Capture the cell that displays the provided text and extract its (X, Y) central coordinate. 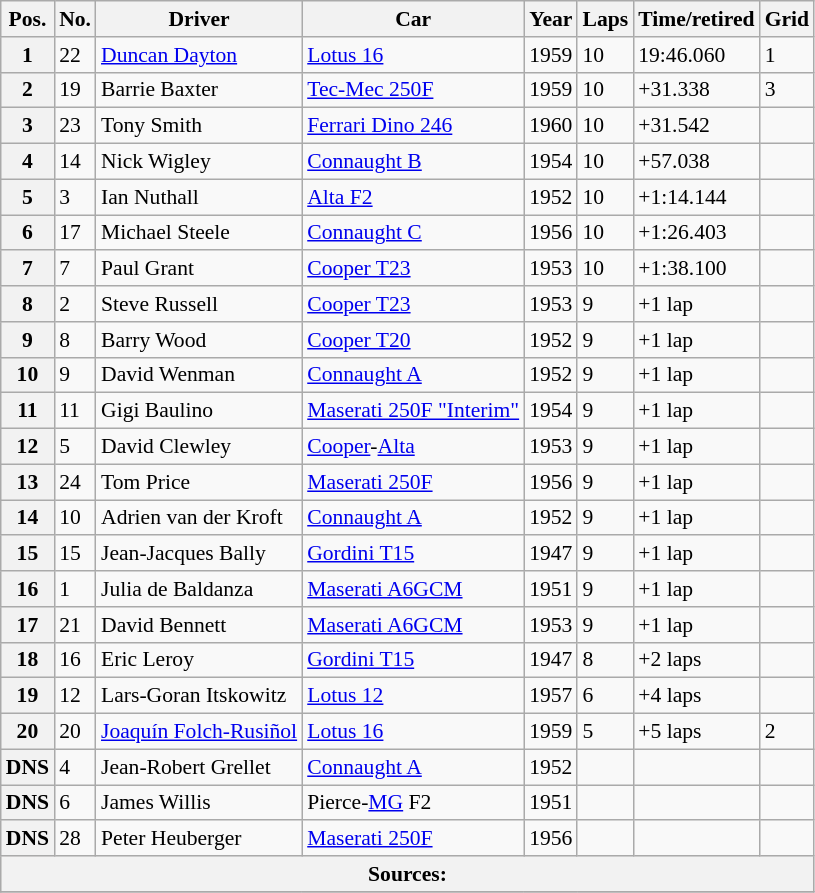
23 (75, 126)
Paul Grant (199, 269)
Year (550, 19)
+57.038 (696, 162)
Barry Wood (199, 340)
24 (75, 482)
Laps (605, 19)
18 (28, 660)
Barrie Baxter (199, 90)
21 (75, 625)
19:46.060 (696, 55)
Julia de Baldanza (199, 589)
David Clewley (199, 447)
Sources: (408, 874)
1960 (550, 126)
No. (75, 19)
Grid (788, 19)
+1:26.403 (696, 233)
James Willis (199, 803)
David Bennett (199, 625)
+5 laps (696, 732)
Driver (199, 19)
Tec-Mec 250F (413, 90)
22 (75, 55)
Pos. (28, 19)
Jean-Jacques Bally (199, 554)
Car (413, 19)
28 (75, 839)
+2 laps (696, 660)
David Wenman (199, 375)
Ian Nuthall (199, 197)
Nick Wigley (199, 162)
+31.542 (696, 126)
Time/retired (696, 19)
Connaught C (413, 233)
Cooper-Alta (413, 447)
Maserati 250F "Interim" (413, 411)
Tom Price (199, 482)
+4 laps (696, 696)
Joaquín Folch-Rusiñol (199, 732)
Peter Heuberger (199, 839)
Pierce-MG F2 (413, 803)
Connaught B (413, 162)
+31.338 (696, 90)
13 (28, 482)
Ferrari Dino 246 (413, 126)
+1:14.144 (696, 197)
+1:38.100 (696, 269)
Jean-Robert Grellet (199, 767)
Gigi Baulino (199, 411)
Duncan Dayton (199, 55)
Steve Russell (199, 304)
Tony Smith (199, 126)
Lotus 12 (413, 696)
1957 (550, 696)
Lars-Goran Itskowitz (199, 696)
Adrien van der Kroft (199, 518)
Eric Leroy (199, 660)
Cooper T20 (413, 340)
Alta F2 (413, 197)
Michael Steele (199, 233)
